Pinpoint the cell where the given text exists, returning its (X, Y) midpoint coordinate. 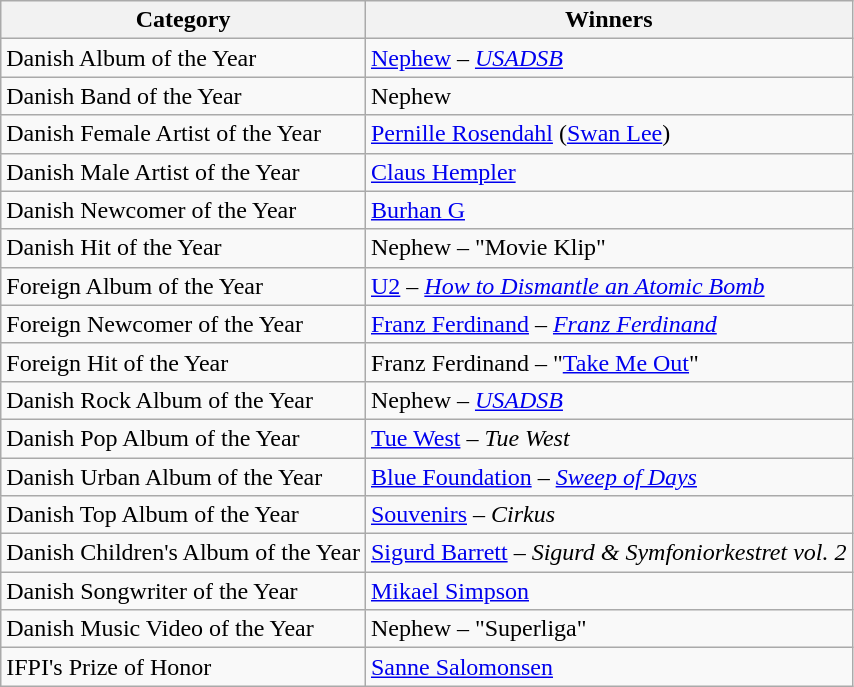
Danish Music Video of the Year (184, 629)
Category (184, 20)
Burhan G (608, 210)
Danish Newcomer of the Year (184, 210)
Nephew – "Superliga" (608, 629)
Danish Album of the Year (184, 58)
Danish Female Artist of the Year (184, 134)
Sanne Salomonsen (608, 667)
Nephew (608, 96)
Danish Hit of the Year (184, 248)
Foreign Hit of the Year (184, 362)
Sigurd Barrett – Sigurd & Symfoniorkestret vol. 2 (608, 553)
Danish Pop Album of the Year (184, 438)
Danish Songwriter of the Year (184, 591)
Tue West – Tue West (608, 438)
Danish Band of the Year (184, 96)
Foreign Album of the Year (184, 286)
Danish Urban Album of the Year (184, 477)
Danish Children's Album of the Year (184, 553)
Blue Foundation – Sweep of Days (608, 477)
Danish Male Artist of the Year (184, 172)
Danish Rock Album of the Year (184, 400)
Claus Hempler (608, 172)
Franz Ferdinand – "Take Me Out" (608, 362)
Mikael Simpson (608, 591)
IFPI's Prize of Honor (184, 667)
Nephew – "Movie Klip" (608, 248)
Pernille Rosendahl (Swan Lee) (608, 134)
Winners (608, 20)
Souvenirs – Cirkus (608, 515)
Danish Top Album of the Year (184, 515)
Franz Ferdinand – Franz Ferdinand (608, 324)
Foreign Newcomer of the Year (184, 324)
U2 – How to Dismantle an Atomic Bomb (608, 286)
